For the text-containing cell, return its midpoint in (X, Y) coordinate format. 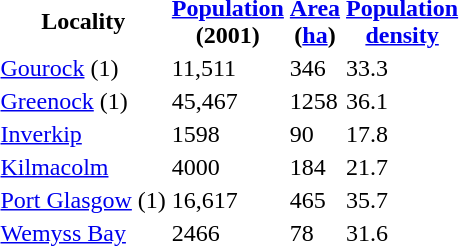
90 (314, 134)
16,617 (228, 200)
184 (314, 167)
4000 (228, 167)
11,511 (228, 68)
1598 (228, 134)
1258 (314, 101)
465 (314, 200)
346 (314, 68)
45,467 (228, 101)
